Extract the (X, Y) coordinate from the center of the cell holding the provided text.  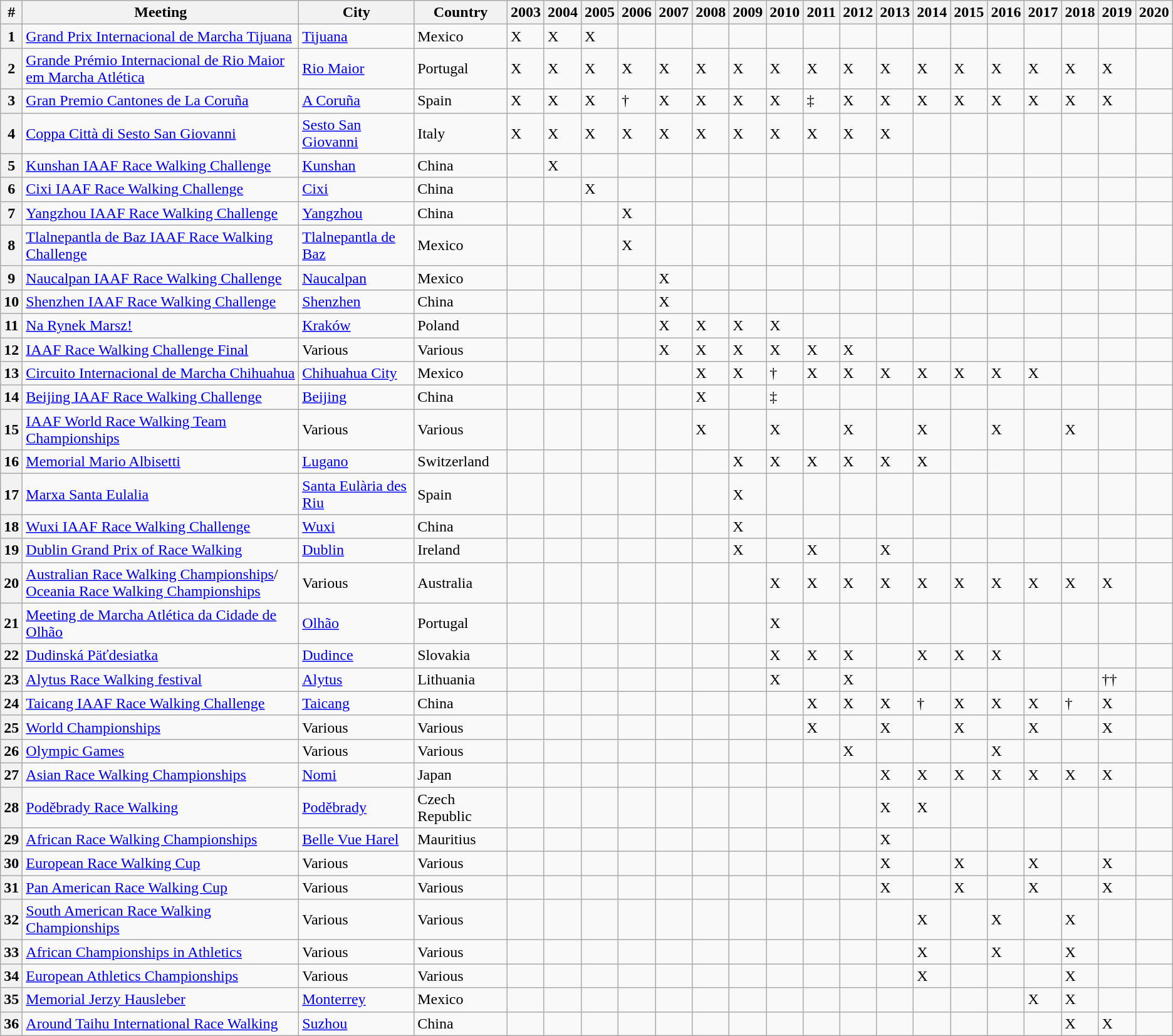
30 (11, 864)
2009 (748, 13)
2004 (563, 13)
3 (11, 101)
2007 (674, 13)
Taicang (357, 703)
Shenzhen (357, 301)
32 (11, 920)
Olhão (357, 623)
34 (11, 976)
2 (11, 69)
Beijing IAAF Race Walking Challenge (160, 397)
36 (11, 1023)
14 (11, 397)
Alytus (357, 679)
Dudinská Päťdesiatka (160, 656)
Yangzhou (357, 213)
World Championships (160, 727)
Olympic Games (160, 751)
Pan American Race Walking Cup (160, 887)
South American Race Walking Championships (160, 920)
23 (11, 679)
1 (11, 36)
2011 (821, 13)
27 (11, 775)
8 (11, 246)
Yangzhou IAAF Race Walking Challenge (160, 213)
Kunshan (357, 165)
Dublin (357, 550)
Rio Maior (357, 69)
2006 (637, 13)
Around Taihu International Race Walking (160, 1023)
Mauritius (461, 840)
13 (11, 374)
24 (11, 703)
2010 (785, 13)
Czech Republic (461, 807)
Meeting (160, 13)
Cixi IAAF Race Walking Challenge (160, 189)
Wuxi IAAF Race Walking Challenge (160, 526)
Alytus Race Walking festival (160, 679)
Marxa Santa Eulalia (160, 494)
9 (11, 278)
Poland (461, 325)
Monterrey (357, 1000)
2015 (969, 13)
4 (11, 133)
6 (11, 189)
29 (11, 840)
Ireland (461, 550)
2005 (600, 13)
33 (11, 952)
Kunshan IAAF Race Walking Challenge (160, 165)
Dudince (357, 656)
2019 (1117, 13)
A Coruña (357, 101)
19 (11, 550)
Slovakia (461, 656)
2008 (711, 13)
Santa Eulària des Riu (357, 494)
10 (11, 301)
Tlalnepantla de Baz IAAF Race Walking Challenge (160, 246)
Gran Premio Cantones de La Coruña (160, 101)
26 (11, 751)
16 (11, 462)
7 (11, 213)
Grande Prémio Internacional de Rio Maior em Marcha Atlética (160, 69)
Lugano (357, 462)
Poděbrady Race Walking (160, 807)
5 (11, 165)
Belle Vue Harel (357, 840)
Circuito Internacional de Marcha Chihuahua (160, 374)
18 (11, 526)
Cixi (357, 189)
17 (11, 494)
Na Rynek Marsz! (160, 325)
25 (11, 727)
Asian Race Walking Championships (160, 775)
Coppa Città di Sesto San Giovanni (160, 133)
IAAF Race Walking Challenge Final (160, 349)
2017 (1043, 13)
20 (11, 583)
Sesto San Giovanni (357, 133)
2016 (1006, 13)
Chihuahua City (357, 374)
11 (11, 325)
Meeting de Marcha Atlética da Cidade de Olhão (160, 623)
Memorial Mario Albisetti (160, 462)
†† (1117, 679)
IAAF World Race Walking Team Championships (160, 430)
28 (11, 807)
35 (11, 1000)
European Race Walking Cup (160, 864)
Wuxi (357, 526)
15 (11, 430)
African Race Walking Championships (160, 840)
2020 (1154, 13)
Shenzhen IAAF Race Walking Challenge (160, 301)
Italy (461, 133)
2018 (1080, 13)
Tijuana (357, 36)
Kraków (357, 325)
City (357, 13)
31 (11, 887)
Poděbrady (357, 807)
Beijing (357, 397)
12 (11, 349)
# (11, 13)
Naucalpan IAAF Race Walking Challenge (160, 278)
African Championships in Athletics (160, 952)
Grand Prix Internacional de Marcha Tijuana (160, 36)
22 (11, 656)
Country (461, 13)
European Athletics Championships (160, 976)
2014 (932, 13)
2013 (895, 13)
Lithuania (461, 679)
Memorial Jerzy Hausleber (160, 1000)
21 (11, 623)
Australian Race Walking Championships/Oceania Race Walking Championships (160, 583)
2012 (858, 13)
Taicang IAAF Race Walking Challenge (160, 703)
Nomi (357, 775)
Switzerland (461, 462)
Dublin Grand Prix of Race Walking (160, 550)
Australia (461, 583)
Japan (461, 775)
2003 (525, 13)
Suzhou (357, 1023)
Tlalnepantla de Baz (357, 246)
Naucalpan (357, 278)
